Return the (x, y) coordinate for the center point of the cell that contains the specified text.  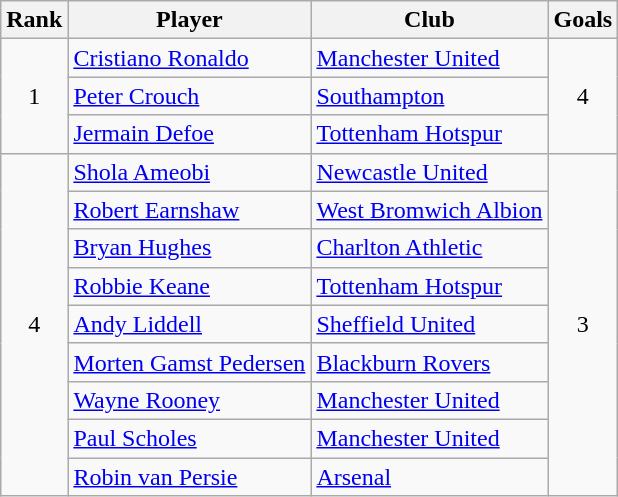
Charlton Athletic (430, 248)
Goals (583, 20)
Robbie Keane (190, 286)
Wayne Rooney (190, 400)
Player (190, 20)
Jermain Defoe (190, 134)
Club (430, 20)
Southampton (430, 96)
Andy Liddell (190, 324)
Peter Crouch (190, 96)
Bryan Hughes (190, 248)
Shola Ameobi (190, 172)
Arsenal (430, 477)
Rank (34, 20)
Newcastle United (430, 172)
Cristiano Ronaldo (190, 58)
1 (34, 96)
Sheffield United (430, 324)
Blackburn Rovers (430, 362)
Paul Scholes (190, 438)
Robert Earnshaw (190, 210)
Morten Gamst Pedersen (190, 362)
West Bromwich Albion (430, 210)
3 (583, 324)
Robin van Persie (190, 477)
